Output the (X, Y) coordinate of the center of the cell containing the given text.  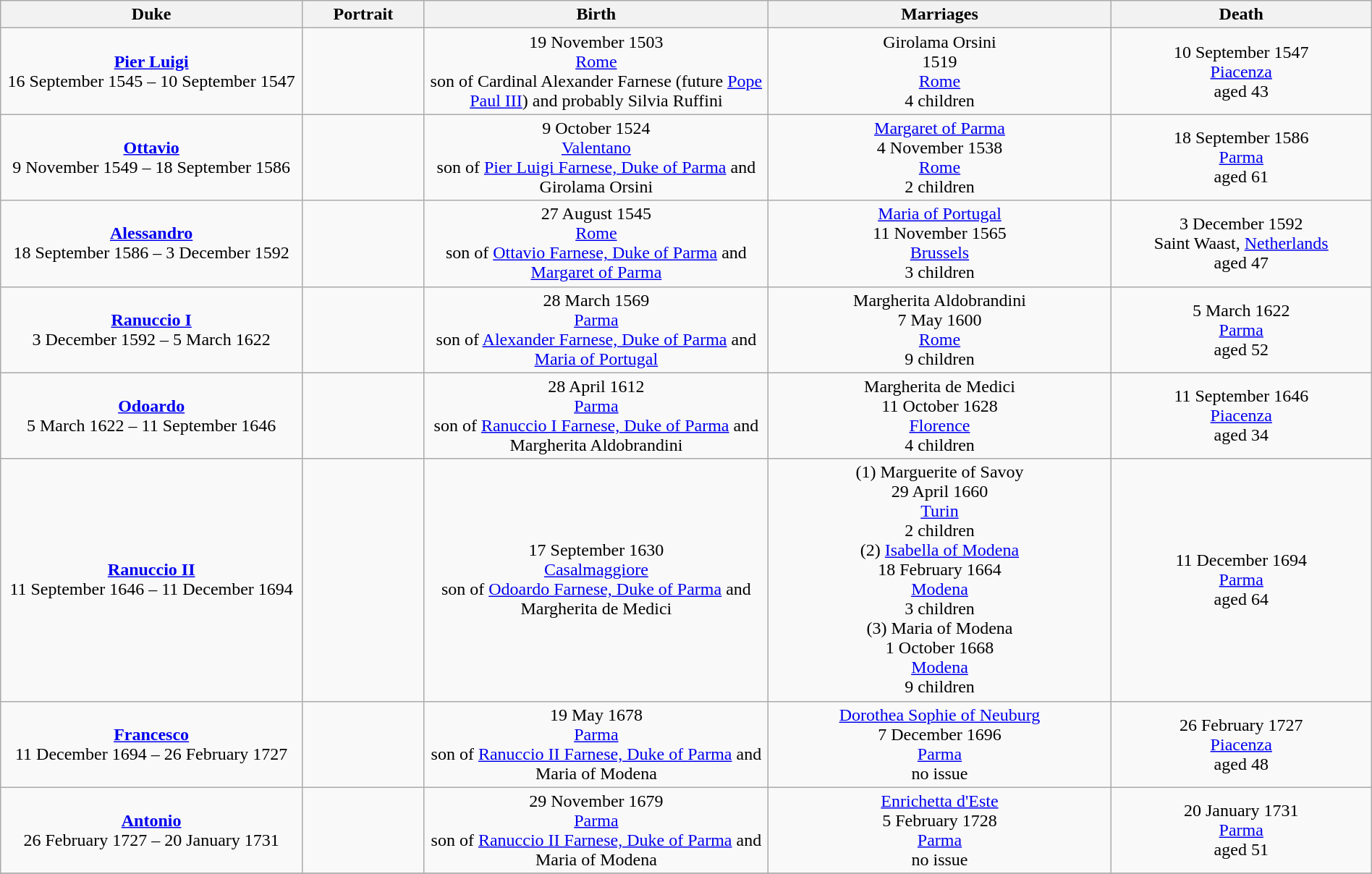
Margaret of Parma4 November 1538Rome2 children (940, 158)
9 October 1524Valentanoson of Pier Luigi Farnese, Duke of Parma and Girolama Orsini (596, 158)
11 September 1646Piacenzaaged 34 (1241, 415)
Francesco11 December 1694 – 26 February 1727 (152, 744)
11 December 1694Parmaaged 64 (1241, 580)
3 December 1592Saint Waast, Netherlandsaged 47 (1241, 243)
10 September 1547Piacenzaaged 43 (1241, 71)
27 August 1545Romeson of Ottavio Farnese, Duke of Parma and Margaret of Parma (596, 243)
17 September 1630Casalmaggioreson of Odoardo Farnese, Duke of Parma and Margherita de Medici (596, 580)
Pier Luigi16 September 1545 – 10 September 1547 (152, 71)
Antonio26 February 1727 – 20 January 1731 (152, 831)
29 November 1679Parmason of Ranuccio II Farnese, Duke of Parma and Maria of Modena (596, 831)
Ottavio9 November 1549 – 18 September 1586 (152, 158)
Portrait (363, 14)
Death (1241, 14)
Odoardo5 March 1622 – 11 September 1646 (152, 415)
20 January 1731Parmaaged 51 (1241, 831)
Ranuccio II11 September 1646 – 11 December 1694 (152, 580)
Girolama Orsini1519Rome4 children (940, 71)
Margherita Aldobrandini7 May 1600Rome9 children (940, 330)
5 March 1622Parmaaged 52 (1241, 330)
19 May 1678Parmason of Ranuccio II Farnese, Duke of Parma and Maria of Modena (596, 744)
Enrichetta d'Este5 February 1728Parmano issue (940, 831)
18 September 1586Parmaaged 61 (1241, 158)
19 November 1503Romeson of Cardinal Alexander Farnese (future Pope Paul III) and probably Silvia Ruffini (596, 71)
28 April 1612Parmason of Ranuccio I Farnese, Duke of Parma and Margherita Aldobrandini (596, 415)
Maria of Portugal11 November 1565Brussels3 children (940, 243)
Dorothea Sophie of Neuburg7 December 1696Parmano issue (940, 744)
Ranuccio I3 December 1592 – 5 March 1622 (152, 330)
28 March 1569Parmason of Alexander Farnese, Duke of Parma and Maria of Portugal (596, 330)
Alessandro18 September 1586 – 3 December 1592 (152, 243)
Marriages (940, 14)
26 February 1727Piacenzaaged 48 (1241, 744)
Margherita de Medici11 October 1628Florence4 children (940, 415)
Birth (596, 14)
Duke (152, 14)
